Determine the [X, Y] coordinate at the center of the cell enclosing the given text.  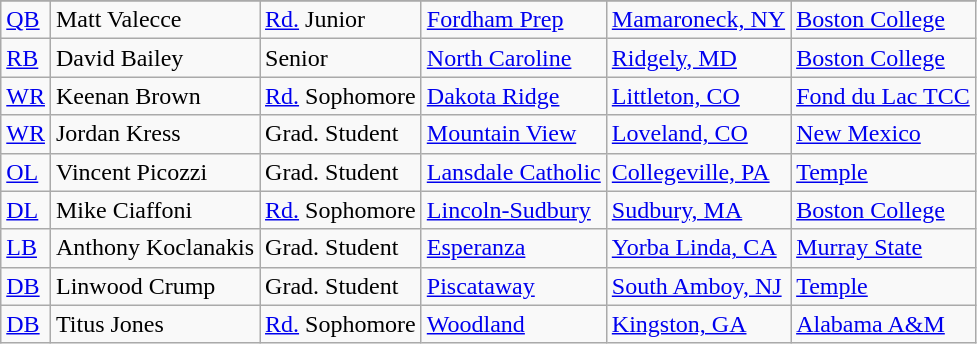
Woodland [514, 324]
DL [26, 210]
North Caroline [514, 58]
Anthony Koclanakis [154, 248]
Lansdale Catholic [514, 172]
Collegeville, PA [698, 172]
Mike Ciaffoni [154, 210]
Esperanza [514, 248]
LB [26, 248]
Ridgely, MD [698, 58]
Piscataway [514, 286]
Murray State [884, 248]
QB [26, 20]
Sudbury, MA [698, 210]
Alabama A&M [884, 324]
Vincent Picozzi [154, 172]
Kingston, GA [698, 324]
Titus Jones [154, 324]
RB [26, 58]
OL [26, 172]
Keenan Brown [154, 96]
Fond du Lac TCC [884, 96]
Senior [341, 58]
Mamaroneck, NY [698, 20]
New Mexico [884, 134]
Fordham Prep [514, 20]
Dakota Ridge [514, 96]
Rd. Junior [341, 20]
South Amboy, NJ [698, 286]
Lincoln-Sudbury [514, 210]
Jordan Kress [154, 134]
Yorba Linda, CA [698, 248]
Loveland, CO [698, 134]
Mountain View [514, 134]
Littleton, CO [698, 96]
Matt Valecce [154, 20]
Linwood Crump [154, 286]
David Bailey [154, 58]
